Search for the cell housing the specified text and yield its [X, Y] center coordinate. 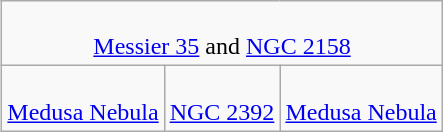
Messier 35 and NGC 2158 [222, 34]
NGC 2392 [222, 98]
